Return the (X, Y) coordinate for the center point of the cell that contains the specified text.  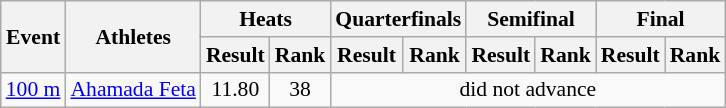
11.80 (236, 90)
Ahamada Feta (132, 90)
Semifinal (530, 19)
38 (300, 90)
100 m (34, 90)
Athletes (132, 36)
Event (34, 36)
Heats (266, 19)
Quarterfinals (398, 19)
did not advance (528, 90)
Final (660, 19)
